Output the (x, y) coordinate of the center of the cell containing the given text.  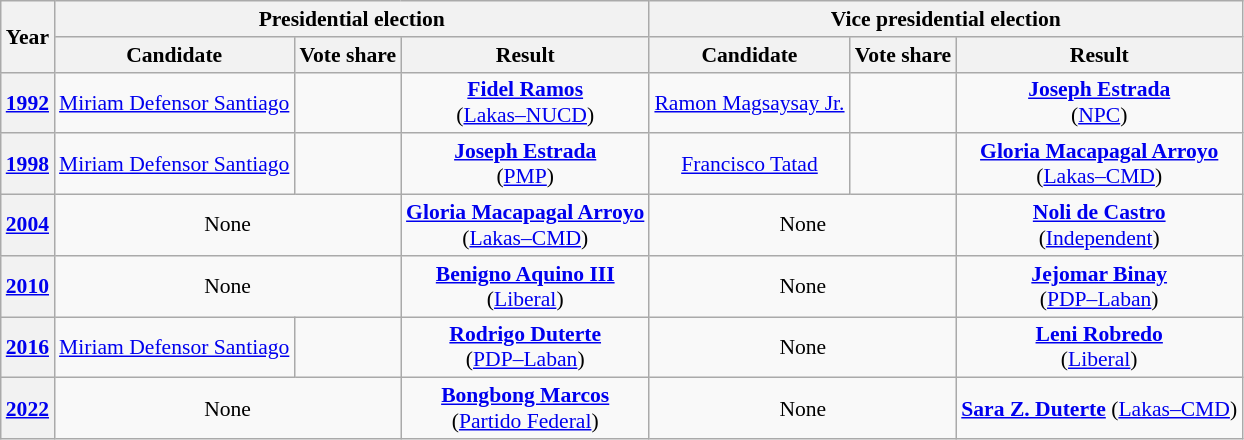
Leni Robredo(Liberal) (1099, 348)
Ramon Magsaysay Jr. (749, 102)
Francisco Tatad (749, 164)
Rodrigo Duterte(PDP–Laban) (525, 348)
Presidential election (352, 19)
2022 (28, 408)
Vice presidential election (946, 19)
1998 (28, 164)
Jejomar Binay(PDP–Laban) (1099, 286)
Joseph Estrada(PMP) (525, 164)
2004 (28, 226)
Benigno Aquino III(Liberal) (525, 286)
Fidel Ramos(Lakas–NUCD) (525, 102)
Sara Z. Duterte (Lakas–CMD) (1099, 408)
2016 (28, 348)
2010 (28, 286)
Bongbong Marcos(Partido Federal) (525, 408)
Joseph Estrada(NPC) (1099, 102)
1992 (28, 102)
Noli de Castro(Independent) (1099, 226)
Year (28, 36)
